Extract the (X, Y) coordinate from the center of the cell holding the provided text.  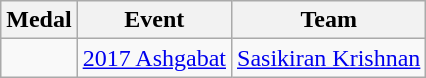
Medal (39, 20)
2017 Ashgabat (154, 58)
Event (154, 20)
Sasikiran Krishnan (329, 58)
Team (329, 20)
